Return the [x, y] coordinate for the center point of the cell that contains the specified text.  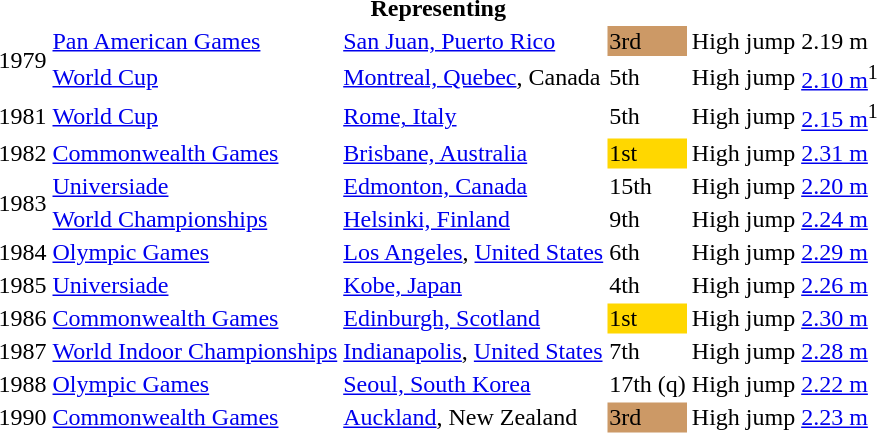
Rome, Italy [474, 116]
World Indoor Championships [195, 351]
6th [648, 252]
World Championships [195, 219]
15th [648, 186]
Montreal, Quebec, Canada [474, 77]
Pan American Games [195, 41]
9th [648, 219]
Seoul, South Korea [474, 384]
Auckland, New Zealand [474, 417]
4th [648, 285]
Indianapolis, United States [474, 351]
San Juan, Puerto Rico [474, 41]
7th [648, 351]
Edinburgh, Scotland [474, 318]
Helsinki, Finland [474, 219]
17th (q) [648, 384]
Brisbane, Australia [474, 153]
Edmonton, Canada [474, 186]
Kobe, Japan [474, 285]
Los Angeles, United States [474, 252]
